Locate the cell with the specified text and output its [X, Y] center coordinate. 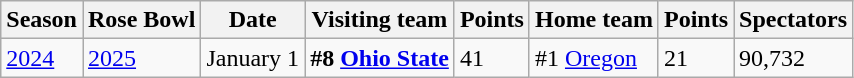
90,732 [794, 58]
2025 [141, 58]
Rose Bowl [141, 20]
2024 [42, 58]
41 [492, 58]
Visiting team [380, 20]
Spectators [794, 20]
Season [42, 20]
January 1 [253, 58]
Home team [594, 20]
#1 Oregon [594, 58]
#8 Ohio State [380, 58]
Date [253, 20]
21 [696, 58]
